For the text-containing cell, return its midpoint in (x, y) coordinate format. 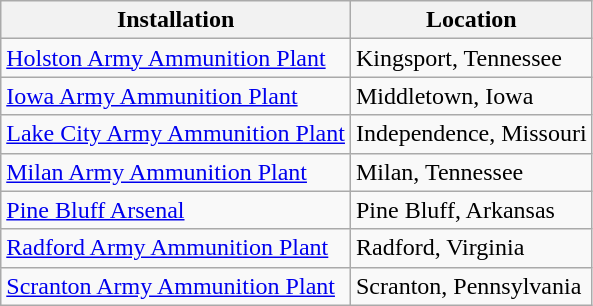
Milan, Tennessee (471, 172)
Pine Bluff, Arkansas (471, 210)
Lake City Army Ammunition Plant (176, 134)
Pine Bluff Arsenal (176, 210)
Independence, Missouri (471, 134)
Installation (176, 20)
Location (471, 20)
Radford, Virginia (471, 248)
Scranton Army Ammunition Plant (176, 286)
Radford Army Ammunition Plant (176, 248)
Middletown, Iowa (471, 96)
Kingsport, Tennessee (471, 58)
Scranton, Pennsylvania (471, 286)
Holston Army Ammunition Plant (176, 58)
Milan Army Ammunition Plant (176, 172)
Iowa Army Ammunition Plant (176, 96)
